Scan for the cell matching the given text and deliver its [x, y] coordinate at center. 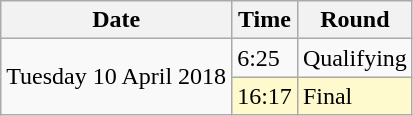
Qualifying [354, 58]
Time [265, 20]
16:17 [265, 96]
Date [116, 20]
Final [354, 96]
Round [354, 20]
6:25 [265, 58]
Tuesday 10 April 2018 [116, 77]
